Output the (X, Y) coordinate of the center of the cell containing the given text.  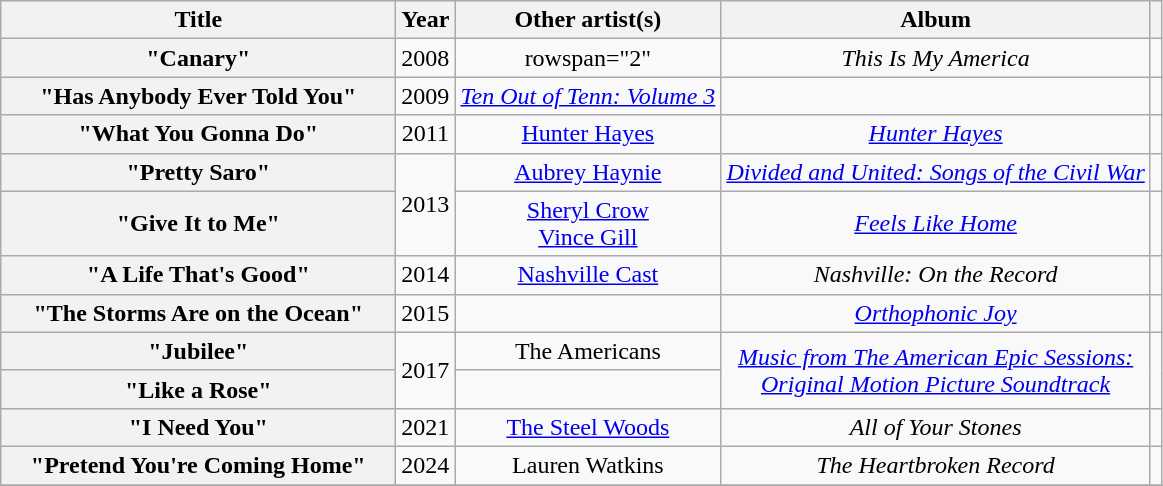
"Pretty Saro" (198, 172)
Year (426, 20)
Title (198, 20)
rowspan="2" (588, 58)
2009 (426, 96)
Nashville Cast (588, 275)
2015 (426, 313)
Other artist(s) (588, 20)
The Americans (588, 351)
"Give It to Me" (198, 224)
"Jubilee" (198, 351)
Feels Like Home (936, 224)
2014 (426, 275)
2024 (426, 465)
Divided and United: Songs of the Civil War (936, 172)
"A Life That's Good" (198, 275)
"Like a Rose" (198, 389)
Aubrey Haynie (588, 172)
The Heartbroken Record (936, 465)
"What You Gonna Do" (198, 134)
2008 (426, 58)
Sheryl CrowVince Gill (588, 224)
"Canary" (198, 58)
2017 (426, 370)
"Pretend You're Coming Home" (198, 465)
Music from The American Epic Sessions:Original Motion Picture Soundtrack (936, 370)
Orthophonic Joy (936, 313)
2011 (426, 134)
Nashville: On the Record (936, 275)
This Is My America (936, 58)
"I Need You" (198, 427)
"The Storms Are on the Ocean" (198, 313)
All of Your Stones (936, 427)
Lauren Watkins (588, 465)
Ten Out of Tenn: Volume 3 (588, 96)
2013 (426, 204)
Album (936, 20)
The Steel Woods (588, 427)
2021 (426, 427)
"Has Anybody Ever Told You" (198, 96)
